For the text-containing cell, return its midpoint in (X, Y) coordinate format. 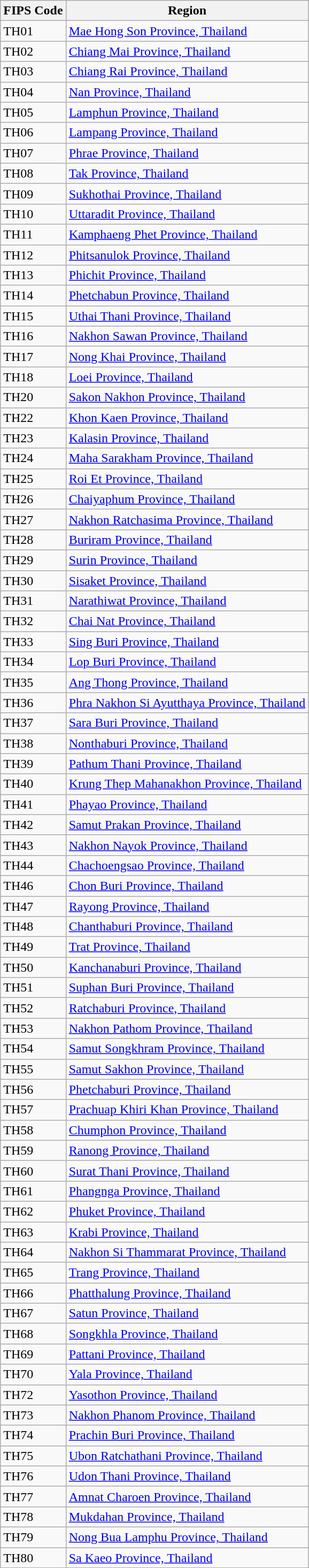
Narathiwat Province, Thailand (187, 601)
TH51 (33, 988)
Phuket Province, Thailand (187, 1211)
Kanchanaburi Province, Thailand (187, 967)
Phitsanulok Province, Thailand (187, 255)
TH03 (33, 72)
TH74 (33, 1435)
Nakhon Ratchasima Province, Thailand (187, 519)
Sukhothai Province, Thailand (187, 194)
TH57 (33, 1110)
TH70 (33, 1374)
Surat Thani Province, Thailand (187, 1171)
Kalasin Province, Thailand (187, 438)
Chaiyaphum Province, Thailand (187, 499)
TH02 (33, 51)
Suphan Buri Province, Thailand (187, 988)
Yala Province, Thailand (187, 1374)
TH01 (33, 31)
TH72 (33, 1395)
TH52 (33, 1008)
TH27 (33, 519)
Phayao Province, Thailand (187, 804)
Phrae Province, Thailand (187, 153)
Phichit Province, Thailand (187, 275)
Satun Province, Thailand (187, 1313)
TH23 (33, 438)
Khon Kaen Province, Thailand (187, 418)
Sisaket Province, Thailand (187, 580)
TH26 (33, 499)
Udon Thani Province, Thailand (187, 1476)
TH15 (33, 316)
Buriram Province, Thailand (187, 540)
TH76 (33, 1476)
TH43 (33, 845)
Krung Thep Mahanakhon Province, Thailand (187, 784)
Ang Thong Province, Thailand (187, 682)
Nong Khai Province, Thailand (187, 357)
TH47 (33, 906)
Nan Province, Thailand (187, 92)
Amnat Charoen Province, Thailand (187, 1496)
TH40 (33, 784)
Pathum Thani Province, Thailand (187, 764)
Nong Bua Lamphu Province, Thailand (187, 1537)
Chai Nat Province, Thailand (187, 621)
Mae Hong Son Province, Thailand (187, 31)
Uttaradit Province, Thailand (187, 214)
Ratchaburi Province, Thailand (187, 1008)
TH65 (33, 1273)
Region (187, 11)
TH22 (33, 418)
TH58 (33, 1130)
TH55 (33, 1069)
TH35 (33, 682)
TH16 (33, 336)
FIPS Code (33, 11)
TH59 (33, 1150)
TH69 (33, 1354)
Ubon Ratchathani Province, Thailand (187, 1456)
TH60 (33, 1171)
TH48 (33, 927)
TH31 (33, 601)
TH08 (33, 173)
TH30 (33, 580)
TH07 (33, 153)
Chanthaburi Province, Thailand (187, 927)
TH33 (33, 642)
Chumphon Province, Thailand (187, 1130)
Kamphaeng Phet Province, Thailand (187, 234)
TH36 (33, 703)
TH75 (33, 1456)
Sara Buri Province, Thailand (187, 723)
TH50 (33, 967)
Nakhon Sawan Province, Thailand (187, 336)
Uthai Thani Province, Thailand (187, 316)
TH14 (33, 296)
TH63 (33, 1232)
Tak Province, Thailand (187, 173)
Lamphun Province, Thailand (187, 112)
TH78 (33, 1517)
Sing Buri Province, Thailand (187, 642)
TH37 (33, 723)
TH61 (33, 1191)
TH10 (33, 214)
TH41 (33, 804)
TH29 (33, 560)
TH54 (33, 1049)
Chiang Mai Province, Thailand (187, 51)
TH53 (33, 1028)
Sakon Nakhon Province, Thailand (187, 397)
Trang Province, Thailand (187, 1273)
Phetchaburi Province, Thailand (187, 1089)
TH34 (33, 662)
Nakhon Si Thammarat Province, Thailand (187, 1252)
Trat Province, Thailand (187, 947)
TH66 (33, 1293)
TH62 (33, 1211)
TH12 (33, 255)
TH28 (33, 540)
TH04 (33, 92)
Chachoengsao Province, Thailand (187, 865)
Lampang Province, Thailand (187, 133)
Sa Kaeo Province, Thailand (187, 1558)
Phatthalung Province, Thailand (187, 1293)
TH17 (33, 357)
TH38 (33, 743)
Nakhon Pathom Province, Thailand (187, 1028)
TH56 (33, 1089)
Chiang Rai Province, Thailand (187, 72)
TH79 (33, 1537)
TH32 (33, 621)
TH44 (33, 865)
Chon Buri Province, Thailand (187, 886)
TH46 (33, 886)
Nakhon Nayok Province, Thailand (187, 845)
Mukdahan Province, Thailand (187, 1517)
TH20 (33, 397)
Maha Sarakham Province, Thailand (187, 458)
Prachuap Khiri Khan Province, Thailand (187, 1110)
Nonthaburi Province, Thailand (187, 743)
TH77 (33, 1496)
Nakhon Phanom Province, Thailand (187, 1415)
Roi Et Province, Thailand (187, 479)
TH39 (33, 764)
Loei Province, Thailand (187, 377)
TH24 (33, 458)
Songkhla Province, Thailand (187, 1334)
TH13 (33, 275)
TH67 (33, 1313)
Krabi Province, Thailand (187, 1232)
Ranong Province, Thailand (187, 1150)
TH06 (33, 133)
Samut Prakan Province, Thailand (187, 825)
TH05 (33, 112)
Rayong Province, Thailand (187, 906)
TH18 (33, 377)
TH73 (33, 1415)
TH11 (33, 234)
Phetchabun Province, Thailand (187, 296)
TH68 (33, 1334)
TH25 (33, 479)
Surin Province, Thailand (187, 560)
Pattani Province, Thailand (187, 1354)
TH49 (33, 947)
Samut Sakhon Province, Thailand (187, 1069)
Phangnga Province, Thailand (187, 1191)
Samut Songkhram Province, Thailand (187, 1049)
TH80 (33, 1558)
TH64 (33, 1252)
Lop Buri Province, Thailand (187, 662)
Yasothon Province, Thailand (187, 1395)
TH09 (33, 194)
Phra Nakhon Si Ayutthaya Province, Thailand (187, 703)
TH42 (33, 825)
Prachin Buri Province, Thailand (187, 1435)
